Provide the (X, Y) coordinate of the cell's center where the given text is located.  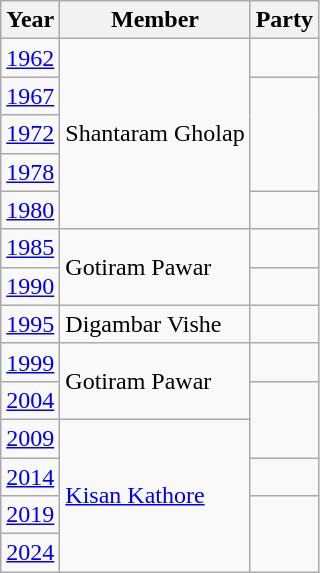
1999 (30, 362)
2019 (30, 515)
1995 (30, 324)
1972 (30, 134)
Digambar Vishe (155, 324)
2009 (30, 438)
Shantaram Gholap (155, 134)
Kisan Kathore (155, 495)
Year (30, 20)
1980 (30, 210)
1967 (30, 96)
Party (284, 20)
1985 (30, 248)
Member (155, 20)
1962 (30, 58)
1978 (30, 172)
2024 (30, 553)
1990 (30, 286)
2004 (30, 400)
2014 (30, 477)
